For the text-containing cell, return its midpoint in (X, Y) coordinate format. 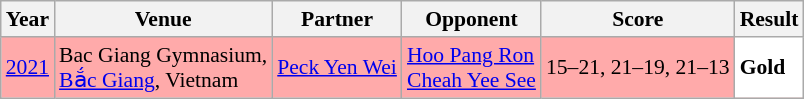
Venue (163, 19)
2021 (28, 68)
Gold (770, 68)
Result (770, 19)
Partner (337, 19)
15–21, 21–19, 21–13 (638, 68)
Score (638, 19)
Bac Giang Gymnasium,Bắc Giang, Vietnam (163, 68)
Peck Yen Wei (337, 68)
Year (28, 19)
Opponent (472, 19)
Hoo Pang Ron Cheah Yee See (472, 68)
